Locate the cell with the specified text and output its [X, Y] center coordinate. 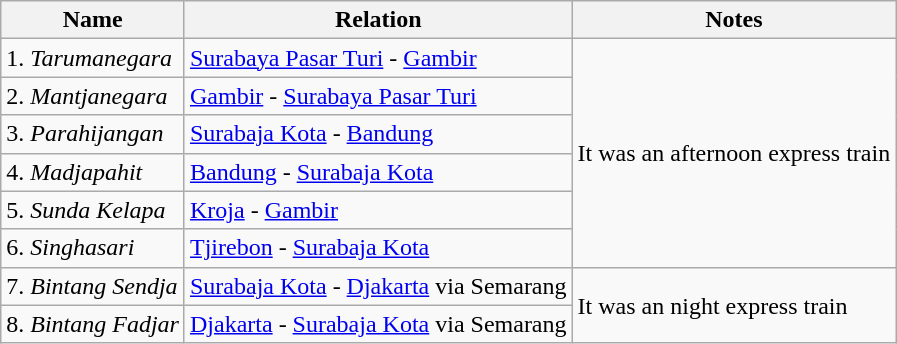
Name [93, 20]
Tjirebon - Surabaja Kota [378, 248]
Relation [378, 20]
Surabaja Kota - Djakarta via Semarang [378, 286]
4. Madjapahit [93, 172]
Notes [734, 20]
6. Singhasari [93, 248]
3. Parahijangan [93, 134]
It was an night express train [734, 305]
Surabaja Kota - Bandung [378, 134]
Surabaya Pasar Turi - Gambir [378, 58]
Djakarta - Surabaja Kota via Semarang [378, 324]
Bandung - Surabaja Kota [378, 172]
5. Sunda Kelapa [93, 210]
It was an afternoon express train [734, 153]
2. Mantjanegara [93, 96]
8. Bintang Fadjar [93, 324]
Gambir - Surabaya Pasar Turi [378, 96]
1. Tarumanegara [93, 58]
Kroja - Gambir [378, 210]
7. Bintang Sendja [93, 286]
